Locate the cell with the specified text and output its [X, Y] center coordinate. 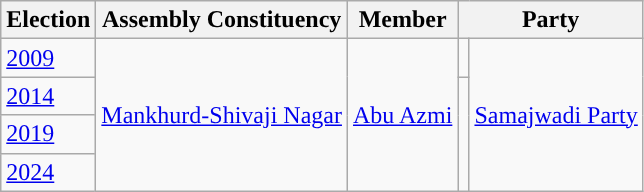
2009 [48, 58]
Member [402, 20]
Assembly Constituency [222, 20]
Abu Azmi [402, 115]
2019 [48, 134]
2024 [48, 172]
Election [48, 20]
Samajwadi Party [556, 115]
Party [550, 20]
Mankhurd-Shivaji Nagar [222, 115]
2014 [48, 96]
